Scan for the cell matching the given text and deliver its [X, Y] coordinate at center. 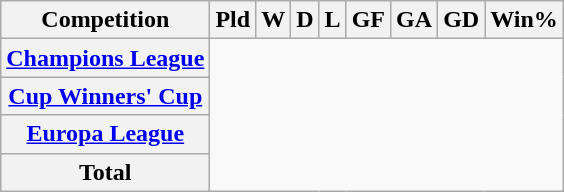
GA [414, 20]
D [305, 20]
GD [462, 20]
Total [106, 172]
L [332, 20]
Cup Winners' Cup [106, 96]
GF [368, 20]
Pld [233, 20]
Competition [106, 20]
Champions League [106, 58]
Europa League [106, 134]
W [274, 20]
Win% [524, 20]
